Find where the given text appears and provide that cell's center as [x, y] coordinate. 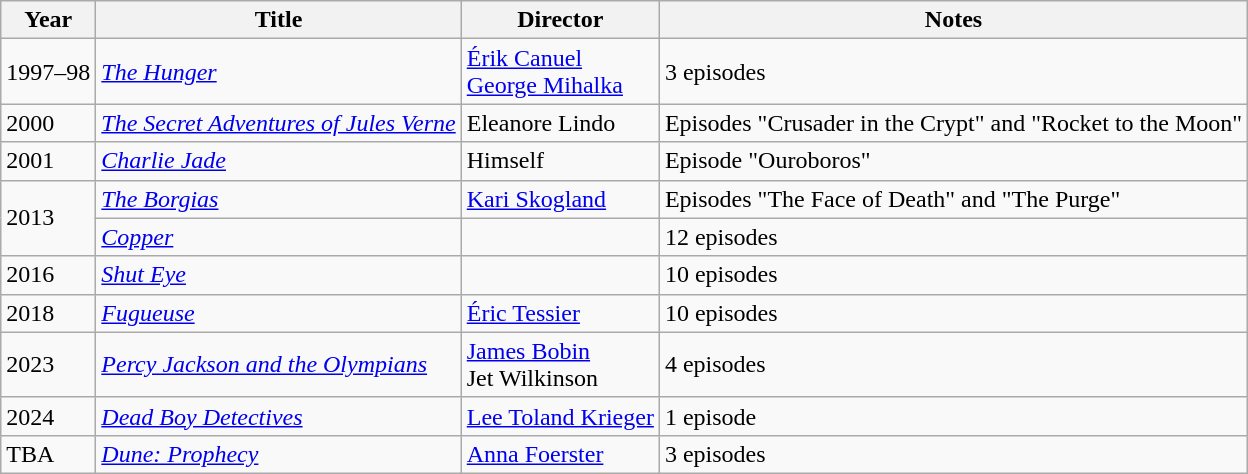
4 episodes [953, 364]
2023 [48, 364]
1997–98 [48, 72]
Episodes "The Face of Death" and "The Purge" [953, 199]
2001 [48, 161]
James BobinJet Wilkinson [560, 364]
Year [48, 20]
The Borgias [278, 199]
Episode "Ouroboros" [953, 161]
2000 [48, 123]
Notes [953, 20]
Lee Toland Krieger [560, 416]
Anna Foerster [560, 454]
Charlie Jade [278, 161]
Dune: Prophecy [278, 454]
2018 [48, 313]
Érik CanuelGeorge Mihalka [560, 72]
2024 [48, 416]
Percy Jackson and the Olympians [278, 364]
The Hunger [278, 72]
Eleanore Lindo [560, 123]
Shut Eye [278, 275]
Director [560, 20]
Fugueuse [278, 313]
2016 [48, 275]
Title [278, 20]
2013 [48, 218]
Episodes "Crusader in the Crypt" and "Rocket to the Moon" [953, 123]
The Secret Adventures of Jules Verne [278, 123]
1 episode [953, 416]
Himself [560, 161]
Éric Tessier [560, 313]
12 episodes [953, 237]
Kari Skogland [560, 199]
Dead Boy Detectives [278, 416]
Copper [278, 237]
TBA [48, 454]
